Extract the (X, Y) coordinate from the center of the cell holding the provided text.  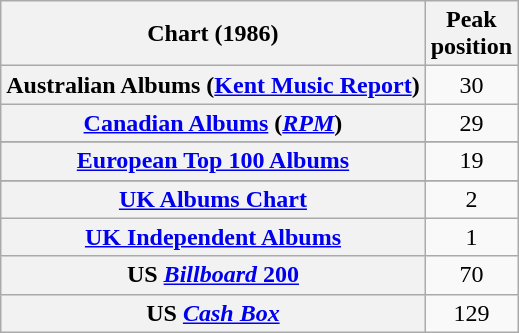
1 (471, 237)
29 (471, 123)
2 (471, 199)
UK Albums Chart (213, 199)
19 (471, 161)
Peakposition (471, 34)
Australian Albums (Kent Music Report) (213, 85)
Canadian Albums (RPM) (213, 123)
US Cash Box (213, 313)
Chart (1986) (213, 34)
UK Independent Albums (213, 237)
US Billboard 200 (213, 275)
70 (471, 275)
European Top 100 Albums (213, 161)
30 (471, 85)
129 (471, 313)
